Determine the (X, Y) coordinate at the center of the cell enclosing the given text.  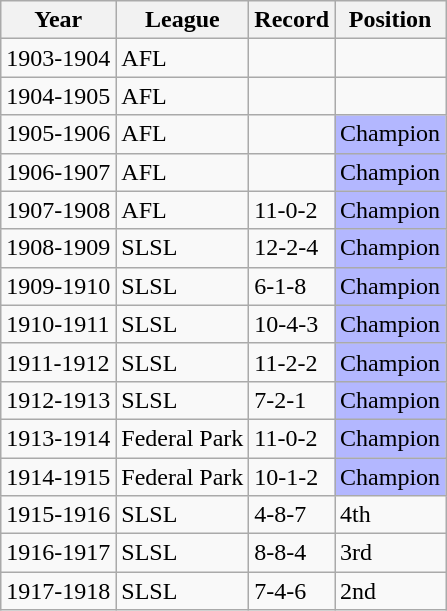
1915-1916 (58, 515)
Year (58, 20)
7-4-6 (292, 591)
1913-1914 (58, 438)
Position (390, 20)
1906-1907 (58, 172)
League (182, 20)
Record (292, 20)
1909-1910 (58, 286)
1914-1915 (58, 477)
7-2-1 (292, 400)
1917-1918 (58, 591)
1911-1912 (58, 362)
1905-1906 (58, 134)
12-2-4 (292, 248)
11-2-2 (292, 362)
10-4-3 (292, 324)
1903-1904 (58, 58)
1912-1913 (58, 400)
8-8-4 (292, 553)
10-1-2 (292, 477)
2nd (390, 591)
6-1-8 (292, 286)
1907-1908 (58, 210)
1908-1909 (58, 248)
4-8-7 (292, 515)
4th (390, 515)
1904-1905 (58, 96)
1916-1917 (58, 553)
3rd (390, 553)
1910-1911 (58, 324)
